Determine the (X, Y) coordinate at the center of the cell enclosing the given text.  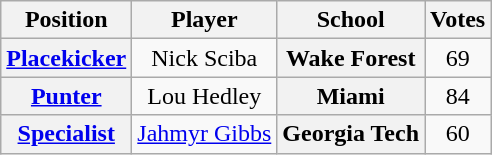
Placekicker (66, 58)
Georgia Tech (351, 134)
Wake Forest (351, 58)
Nick Sciba (204, 58)
Lou Hedley (204, 96)
60 (458, 134)
Punter (66, 96)
Position (66, 20)
84 (458, 96)
Specialist (66, 134)
Miami (351, 96)
Jahmyr Gibbs (204, 134)
Player (204, 20)
69 (458, 58)
School (351, 20)
Votes (458, 20)
